Return (X, Y) of the center of cell containing provided text 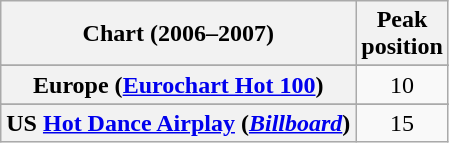
10 (402, 85)
Chart (2006–2007) (178, 34)
Europe (Eurochart Hot 100) (178, 85)
Peakposition (402, 34)
15 (402, 123)
US Hot Dance Airplay (Billboard) (178, 123)
